For the text-containing cell, return its midpoint in (x, y) coordinate format. 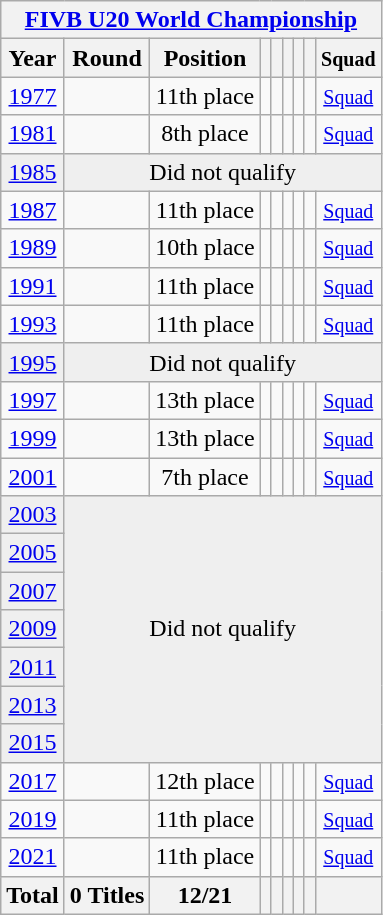
10th place (205, 248)
12th place (205, 781)
1997 (33, 400)
Total (33, 895)
1987 (33, 210)
1999 (33, 438)
2007 (33, 591)
8th place (205, 134)
7th place (205, 477)
2003 (33, 515)
Position (205, 58)
1995 (33, 362)
2021 (33, 857)
1977 (33, 96)
1993 (33, 324)
2015 (33, 743)
2001 (33, 477)
FIVB U20 World Championship (191, 20)
1991 (33, 286)
0 Titles (107, 895)
2005 (33, 553)
2017 (33, 781)
Year (33, 58)
2019 (33, 819)
2009 (33, 629)
2013 (33, 705)
2011 (33, 667)
Round (107, 58)
1985 (33, 172)
12/21 (205, 895)
1989 (33, 248)
1981 (33, 134)
